Capture the cell that displays the provided text and extract its [X, Y] central coordinate. 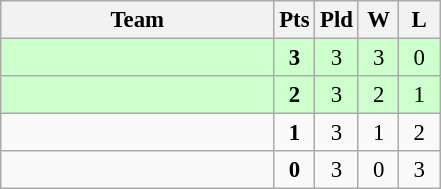
Team [138, 20]
Pld [337, 20]
Pts [294, 20]
L [420, 20]
W [378, 20]
